Capture the cell that displays the provided text and extract its [x, y] central coordinate. 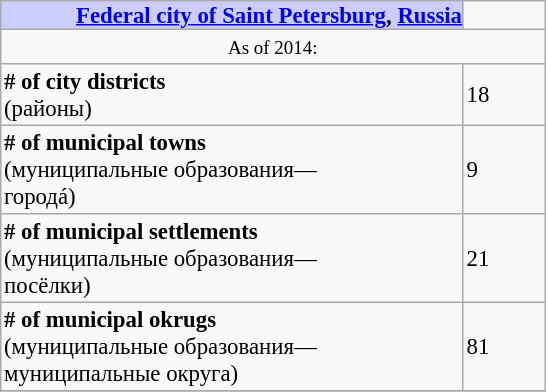
As of 2014: [272, 46]
Federal city of Saint Petersburg, Russia [231, 15]
# of city districts(районы) [231, 95]
# of municipal settlements(муниципальные образования—посёлки) [231, 258]
9 [504, 169]
# of municipal okrugs(муниципальные образования—муниципальные округа) [231, 346]
18 [504, 95]
21 [504, 258]
81 [504, 346]
# of municipal towns(муниципальные образования—городá) [231, 169]
